Pinpoint the cell where the given text exists, returning its [x, y] midpoint coordinate. 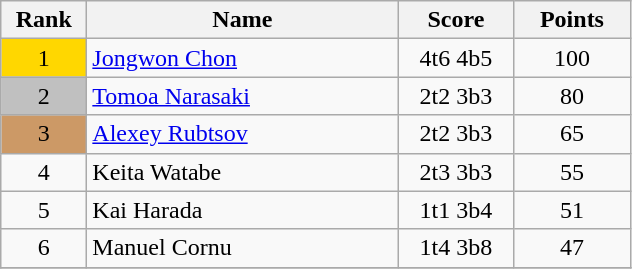
65 [572, 134]
55 [572, 172]
2 [44, 96]
47 [572, 248]
5 [44, 210]
Points [572, 20]
4 [44, 172]
Jongwon Chon [242, 58]
2t3 3b3 [456, 172]
4t6 4b5 [456, 58]
6 [44, 248]
1t4 3b8 [456, 248]
Keita Watabe [242, 172]
Tomoa Narasaki [242, 96]
80 [572, 96]
1t1 3b4 [456, 210]
Alexey Rubtsov [242, 134]
1 [44, 58]
Rank [44, 20]
Kai Harada [242, 210]
100 [572, 58]
Name [242, 20]
Manuel Cornu [242, 248]
51 [572, 210]
3 [44, 134]
Score [456, 20]
